Provide the [X, Y] coordinate of the cell's center where the given text is located.  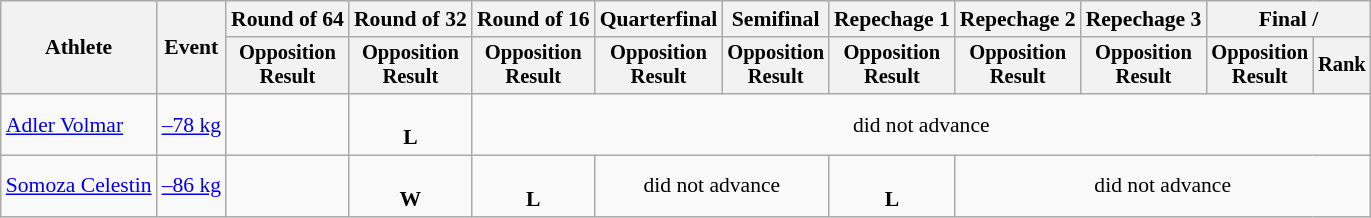
Repechage 3 [1144, 19]
Final / [1288, 19]
Somoza Celestin [79, 186]
Repechage 2 [1018, 19]
Round of 32 [410, 19]
Athlete [79, 48]
Quarterfinal [659, 19]
Repechage 1 [892, 19]
–78 kg [192, 124]
Round of 64 [288, 19]
Round of 16 [534, 19]
Event [192, 48]
Rank [1342, 66]
–86 kg [192, 186]
Semifinal [776, 19]
Adler Volmar [79, 124]
W [410, 186]
